Capture the cell that displays the provided text and extract its [X, Y] central coordinate. 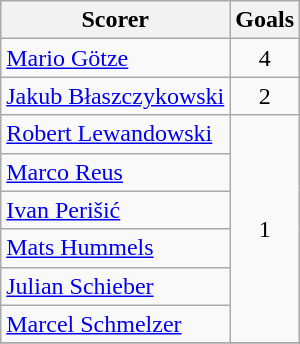
Mario Götze [116, 58]
Ivan Perišić [116, 210]
Mats Hummels [116, 248]
Robert Lewandowski [116, 134]
Goals [265, 20]
Marcel Schmelzer [116, 324]
Jakub Błaszczykowski [116, 96]
1 [265, 229]
4 [265, 58]
2 [265, 96]
Marco Reus [116, 172]
Scorer [116, 20]
Julian Schieber [116, 286]
